Pinpoint the cell where the given text exists, returning its [X, Y] midpoint coordinate. 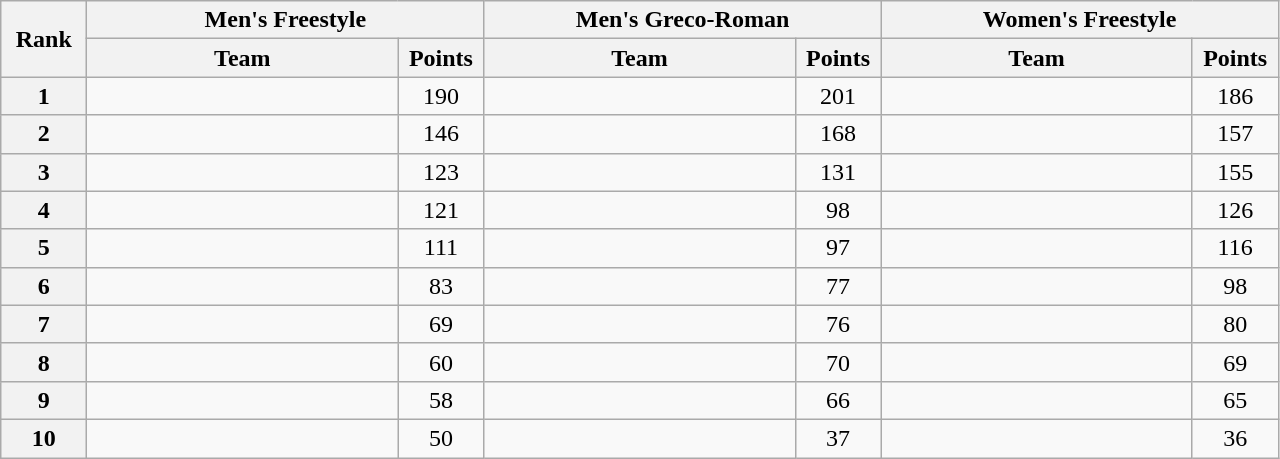
37 [838, 438]
70 [838, 362]
76 [838, 324]
10 [44, 438]
50 [441, 438]
9 [44, 400]
58 [441, 400]
77 [838, 286]
66 [838, 400]
116 [1235, 248]
Men's Greco-Roman [682, 20]
131 [838, 172]
65 [1235, 400]
111 [441, 248]
157 [1235, 134]
168 [838, 134]
121 [441, 210]
4 [44, 210]
Rank [44, 39]
201 [838, 96]
1 [44, 96]
155 [1235, 172]
2 [44, 134]
3 [44, 172]
60 [441, 362]
7 [44, 324]
126 [1235, 210]
5 [44, 248]
8 [44, 362]
186 [1235, 96]
97 [838, 248]
123 [441, 172]
83 [441, 286]
80 [1235, 324]
Men's Freestyle [286, 20]
Women's Freestyle [1080, 20]
146 [441, 134]
6 [44, 286]
36 [1235, 438]
190 [441, 96]
